Return the [X, Y] coordinate for the center point of the cell that contains the specified text.  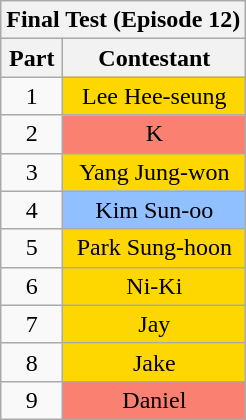
Yang Jung-won [154, 172]
5 [32, 248]
6 [32, 286]
3 [32, 172]
8 [32, 362]
Contestant [154, 58]
Daniel [154, 400]
4 [32, 210]
Final Test (Episode 12) [124, 20]
Park Sung-hoon [154, 248]
Lee Hee-seung [154, 96]
K [154, 134]
Ni-Ki [154, 286]
7 [32, 324]
9 [32, 400]
Kim Sun-oo [154, 210]
Jake [154, 362]
2 [32, 134]
Jay [154, 324]
Part [32, 58]
1 [32, 96]
